From the cell containing the given text, extract its center point as [X, Y] coordinate. 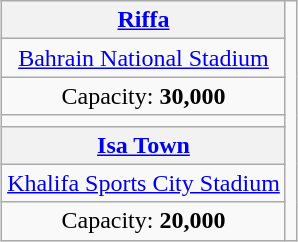
Bahrain National Stadium [144, 58]
Capacity: 20,000 [144, 221]
Isa Town [144, 145]
Khalifa Sports City Stadium [144, 183]
Riffa [144, 20]
Capacity: 30,000 [144, 96]
